From the cell containing the given text, extract its center point as (x, y) coordinate. 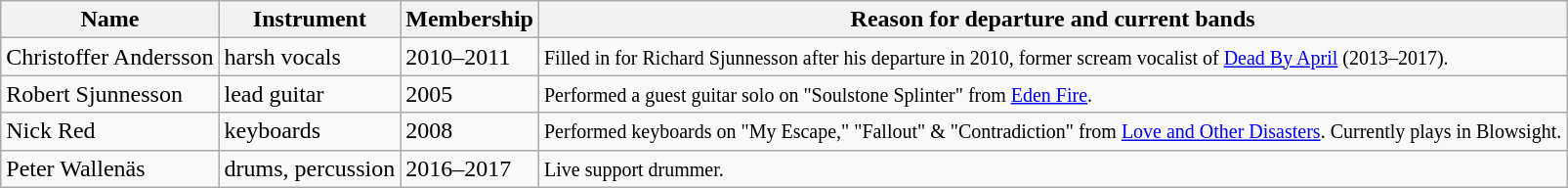
keyboards (310, 131)
2005 (470, 94)
Reason for departure and current bands (1052, 20)
2016–2017 (470, 168)
2008 (470, 131)
Peter Wallenäs (109, 168)
Christoffer Andersson (109, 57)
2010–2011 (470, 57)
Filled in for Richard Sjunnesson after his departure in 2010, former scream vocalist of Dead By April (2013–2017). (1052, 57)
harsh vocals (310, 57)
drums, percussion (310, 168)
Performed keyboards on "My Escape," "Fallout" & "Contradiction" from Love and Other Disasters. Currently plays in Blowsight. (1052, 131)
Live support drummer. (1052, 168)
lead guitar (310, 94)
Nick Red (109, 131)
Name (109, 20)
Performed a guest guitar solo on "Soulstone Splinter" from Eden Fire. (1052, 94)
Robert Sjunnesson (109, 94)
Instrument (310, 20)
Membership (470, 20)
